Determine the (X, Y) coordinate at the center of the cell enclosing the given text.  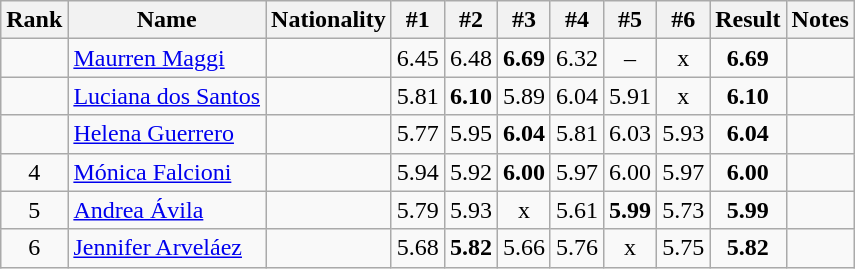
6.03 (630, 134)
5 (34, 210)
#5 (630, 20)
5.68 (418, 248)
6.32 (576, 58)
5.89 (524, 96)
Result (748, 20)
– (630, 58)
5.92 (470, 172)
5.73 (684, 210)
5.91 (630, 96)
Helena Guerrero (167, 134)
Andrea Ávila (167, 210)
4 (34, 172)
#1 (418, 20)
5.94 (418, 172)
5.66 (524, 248)
#4 (576, 20)
5.95 (470, 134)
Maurren Maggi (167, 58)
6.45 (418, 58)
Nationality (329, 20)
#6 (684, 20)
Rank (34, 20)
6.48 (470, 58)
Luciana dos Santos (167, 96)
5.79 (418, 210)
#3 (524, 20)
Mónica Falcioni (167, 172)
5.77 (418, 134)
5.76 (576, 248)
5.75 (684, 248)
#2 (470, 20)
Notes (820, 20)
5.61 (576, 210)
Name (167, 20)
Jennifer Arveláez (167, 248)
6 (34, 248)
